Find where the given text appears and provide that cell's center as (x, y) coordinate. 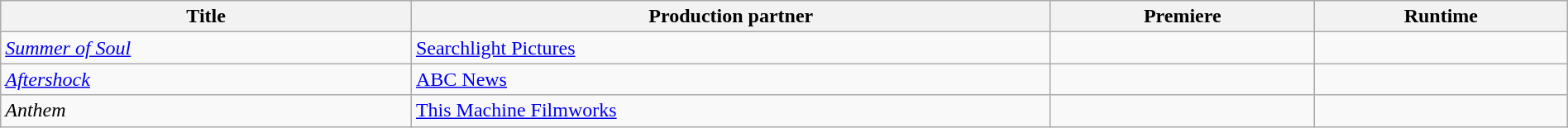
Summer of Soul (207, 48)
Aftershock (207, 79)
Production partner (731, 17)
Searchlight Pictures (731, 48)
ABC News (731, 79)
This Machine Filmworks (731, 111)
Runtime (1441, 17)
Anthem (207, 111)
Premiere (1183, 17)
Title (207, 17)
